Return (X, Y) of the center of cell containing provided text 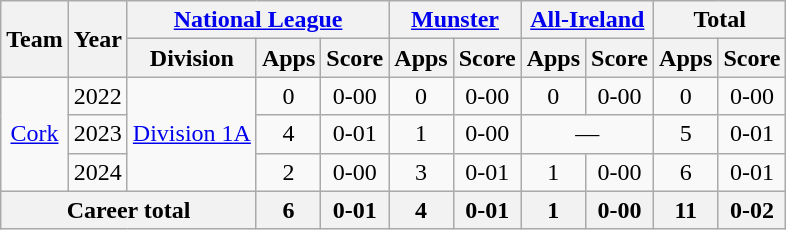
2023 (98, 134)
3 (421, 172)
11 (686, 210)
Division 1A (192, 134)
5 (686, 134)
Year (98, 39)
All-Ireland (587, 20)
2022 (98, 96)
2 (288, 172)
Cork (35, 134)
2024 (98, 172)
Munster (455, 20)
National League (258, 20)
Total (720, 20)
Career total (129, 210)
Team (35, 39)
0-02 (752, 210)
— (587, 134)
Division (192, 58)
